Pinpoint the cell where the given text exists, returning its (X, Y) midpoint coordinate. 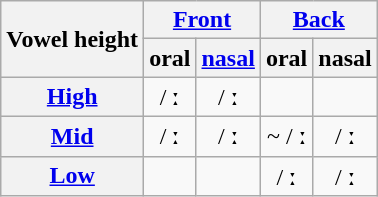
Front (202, 20)
Low (72, 176)
Vowel height (72, 39)
High (72, 97)
Mid (72, 136)
~ / ː (286, 136)
Back (318, 20)
